Find where the given text appears and provide that cell's center as (x, y) coordinate. 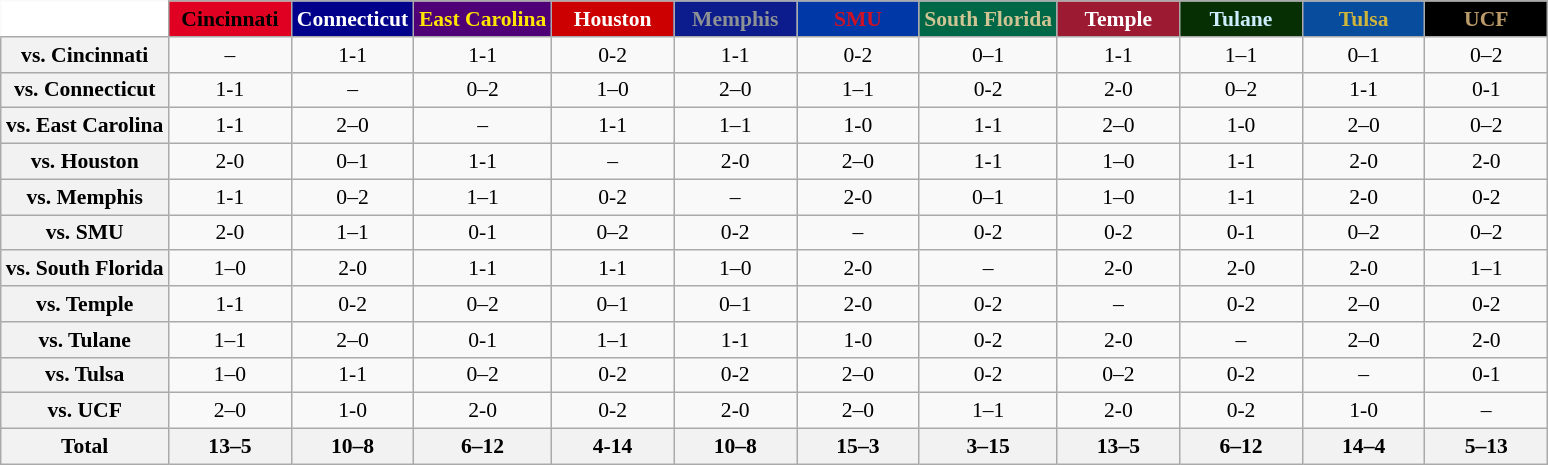
3–15 (988, 447)
vs. Connecticut (85, 90)
Cincinnati (230, 19)
SMU (858, 19)
14–4 (1364, 447)
vs. SMU (85, 233)
Memphis (736, 19)
Houston (612, 19)
vs. Houston (85, 162)
vs. Tulsa (85, 375)
vs. Cincinnati (85, 55)
East Carolina (482, 19)
vs. Memphis (85, 197)
15–3 (858, 447)
5–13 (1486, 447)
Total (85, 447)
vs. East Carolina (85, 126)
vs. UCF (85, 411)
Tulsa (1364, 19)
South Florida (988, 19)
vs. Temple (85, 304)
Temple (1118, 19)
UCF (1486, 19)
Connecticut (352, 19)
vs. South Florida (85, 269)
4-14 (612, 447)
vs. Tulane (85, 340)
Tulane (1242, 19)
